Return [x, y] of the center of cell containing provided text 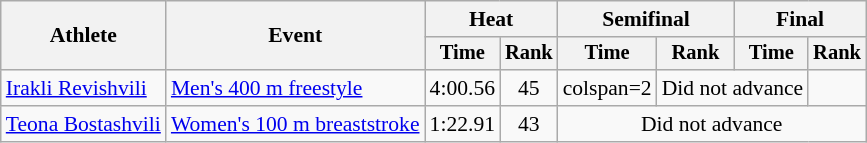
45 [529, 88]
Heat [492, 19]
Women's 100 m breaststroke [296, 124]
Athlete [84, 36]
4:00.56 [462, 88]
colspan=2 [608, 88]
Men's 400 m freestyle [296, 88]
43 [529, 124]
Teona Bostashvili [84, 124]
Event [296, 36]
1:22.91 [462, 124]
Final [800, 19]
Semifinal [646, 19]
Irakli Revishvili [84, 88]
